Determine the [x, y] coordinate at the center of the cell enclosing the given text.  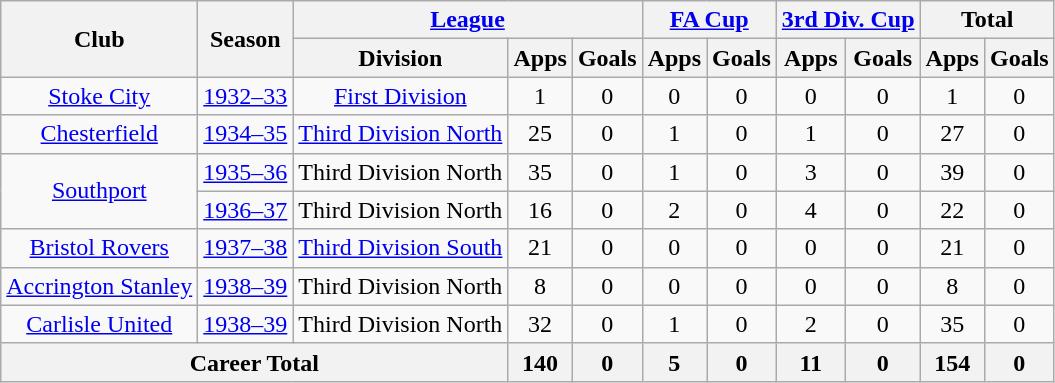
1935–36 [246, 172]
Season [246, 39]
Southport [100, 191]
1936–37 [246, 210]
FA Cup [709, 20]
Total [987, 20]
32 [540, 324]
League [468, 20]
Career Total [254, 362]
11 [810, 362]
22 [952, 210]
Club [100, 39]
Carlisle United [100, 324]
5 [674, 362]
4 [810, 210]
Chesterfield [100, 134]
Stoke City [100, 96]
3rd Div. Cup [848, 20]
3 [810, 172]
25 [540, 134]
Division [400, 58]
1934–35 [246, 134]
1937–38 [246, 248]
154 [952, 362]
1932–33 [246, 96]
Accrington Stanley [100, 286]
27 [952, 134]
Bristol Rovers [100, 248]
First Division [400, 96]
16 [540, 210]
140 [540, 362]
39 [952, 172]
Third Division South [400, 248]
